Output the (X, Y) coordinate of the center of the cell containing the given text.  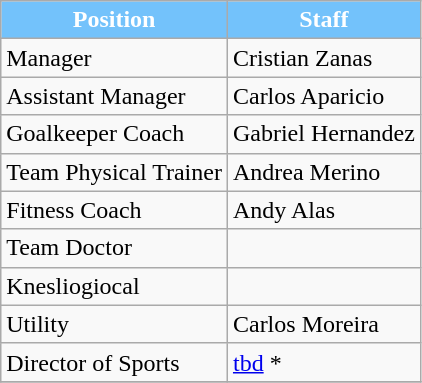
Goalkeeper Coach (114, 134)
Knesliogiocal (114, 286)
Team Doctor (114, 248)
Carlos Aparicio (324, 96)
Andy Alas (324, 210)
Gabriel Hernandez (324, 134)
tbd * (324, 362)
Manager (114, 58)
Utility (114, 324)
Andrea Merino (324, 172)
Fitness Coach (114, 210)
Carlos Moreira (324, 324)
Position (114, 20)
Staff (324, 20)
Assistant Manager (114, 96)
Team Physical Trainer (114, 172)
Cristian Zanas (324, 58)
Director of Sports (114, 362)
